Return the (x, y) coordinate for the center point of the cell that contains the specified text.  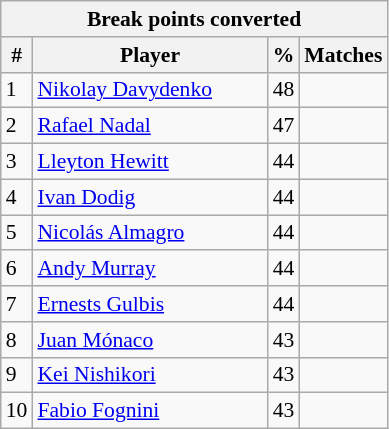
3 (17, 162)
48 (284, 90)
% (284, 55)
2 (17, 126)
6 (17, 269)
Rafael Nadal (150, 126)
Ivan Dodig (150, 197)
Break points converted (194, 19)
Nicolás Almagro (150, 233)
Lleyton Hewitt (150, 162)
Kei Nishikori (150, 375)
Fabio Fognini (150, 411)
Player (150, 55)
9 (17, 375)
8 (17, 340)
4 (17, 197)
1 (17, 90)
Ernests Gulbis (150, 304)
# (17, 55)
Andy Murray (150, 269)
47 (284, 126)
5 (17, 233)
Matches (343, 55)
Nikolay Davydenko (150, 90)
10 (17, 411)
Juan Mónaco (150, 340)
7 (17, 304)
